Scan for the cell matching the given text and deliver its (x, y) coordinate at center. 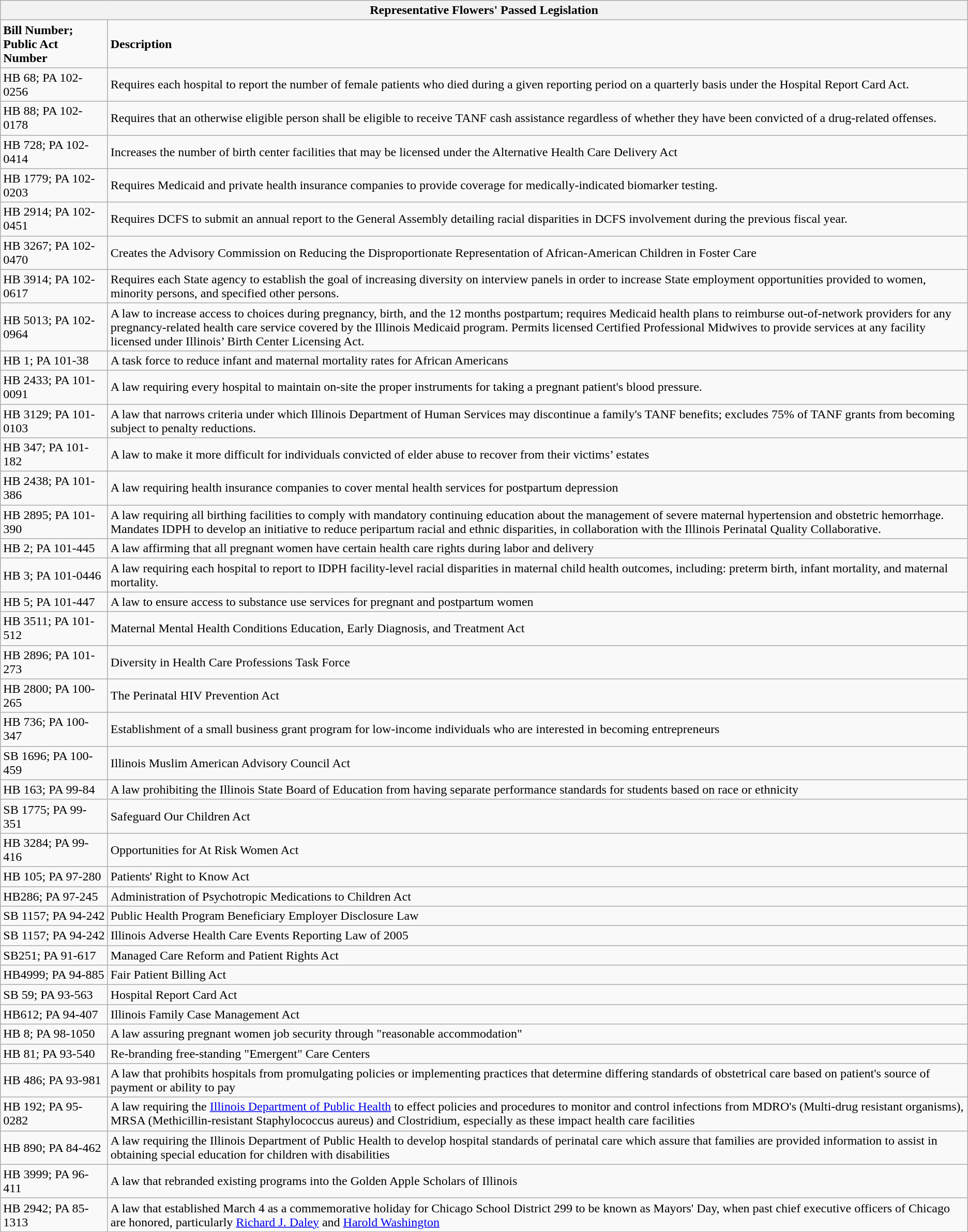
HB 2433; PA 101-0091 (54, 387)
Managed Care Reform and Patient Rights Act (538, 955)
Bill Number; Public Act Number (54, 44)
Illinois Family Case Management Act (538, 1014)
Illinois Adverse Health Care Events Reporting Law of 2005 (538, 936)
Establishment of a small business grant program for low-income individuals who are interested in becoming entrepreneurs (538, 729)
A law that rebranded existing programs into the Golden Apple Scholars of Illinois (538, 1181)
HB 486; PA 93-981 (54, 1081)
Representative Flowers' Passed Legislation (484, 10)
HB 3267; PA 102-0470 (54, 252)
SB 59; PA 93-563 (54, 995)
A task force to reduce infant and maternal mortality rates for African Americans (538, 360)
HB 5013; PA 102-0964 (54, 327)
Fair Patient Billing Act (538, 975)
Hospital Report Card Act (538, 995)
A law affirming that all pregnant women have certain health care rights during labor and delivery (538, 549)
HB 1779; PA 102-0203 (54, 185)
HB612; PA 94-407 (54, 1014)
A law to make it more difficult for individuals convicted of elder abuse to recover from their victims’ estates (538, 455)
HB 81; PA 93-540 (54, 1054)
HB 2438; PA 101-386 (54, 488)
HB4999; PA 94-885 (54, 975)
Administration of Psychotropic Medications to Children Act (538, 896)
HB 68; PA 102-0256 (54, 85)
HB 8; PA 98-1050 (54, 1034)
HB 2896; PA 101-273 (54, 662)
Re-branding free-standing "Emergent" Care Centers (538, 1054)
HB 5; PA 101-447 (54, 602)
Requires DCFS to submit an annual report to the General Assembly detailing racial disparities in DCFS involvement during the previous fiscal year. (538, 219)
HB 890; PA 84-462 (54, 1148)
HB 728; PA 102-0414 (54, 152)
HB 192; PA 95-0282 (54, 1114)
Opportunities for At Risk Women Act (538, 850)
HB 88; PA 102-0178 (54, 118)
SB251; PA 91-617 (54, 955)
HB286; PA 97-245 (54, 896)
Public Health Program Beneficiary Employer Disclosure Law (538, 916)
A law prohibiting the Illinois State Board of Education from having separate performance standards for students based on race or ethnicity (538, 789)
HB 3999; PA 96-411 (54, 1181)
HB 736; PA 100-347 (54, 729)
Illinois Muslim American Advisory Council Act (538, 763)
A law assuring pregnant women job security through "reasonable accommodation" (538, 1034)
Maternal Mental Health Conditions Education, Early Diagnosis, and Treatment Act (538, 629)
Diversity in Health Care Professions Task Force (538, 662)
HB 2895; PA 101-390 (54, 522)
HB 2942; PA 85-1313 (54, 1215)
SB 1775; PA 99-351 (54, 816)
Safeguard Our Children Act (538, 816)
HB 3129; PA 101-0103 (54, 421)
Creates the Advisory Commission on Reducing the Disproportionate Representation of African-American Children in Foster Care (538, 252)
HB 3511; PA 101-512 (54, 629)
A law requiring health insurance companies to cover mental health services for postpartum depression (538, 488)
Patients' Right to Know Act (538, 876)
HB 1; PA 101-38 (54, 360)
Requires Medicaid and private health insurance companies to provide coverage for medically-indicated biomarker testing. (538, 185)
The Perinatal HIV Prevention Act (538, 696)
HB 105; PA 97-280 (54, 876)
SB 1696; PA 100-459 (54, 763)
HB 3284; PA 99-416 (54, 850)
HB 3914; PA 102-0617 (54, 286)
HB 163; PA 99-84 (54, 789)
HB 2914; PA 102-0451 (54, 219)
Description (538, 44)
A law to ensure access to substance use services for pregnant and postpartum women (538, 602)
Increases the number of birth center facilities that may be licensed under the Alternative Health Care Delivery Act (538, 152)
HB 2; PA 101-445 (54, 549)
A law requiring every hospital to maintain on-site the proper instruments for taking a pregnant patient's blood pressure. (538, 387)
HB 3; PA 101-0446 (54, 575)
HB 2800; PA 100-265 (54, 696)
HB 347; PA 101-182 (54, 455)
